Output the [x, y] coordinate of the center of the cell containing the given text.  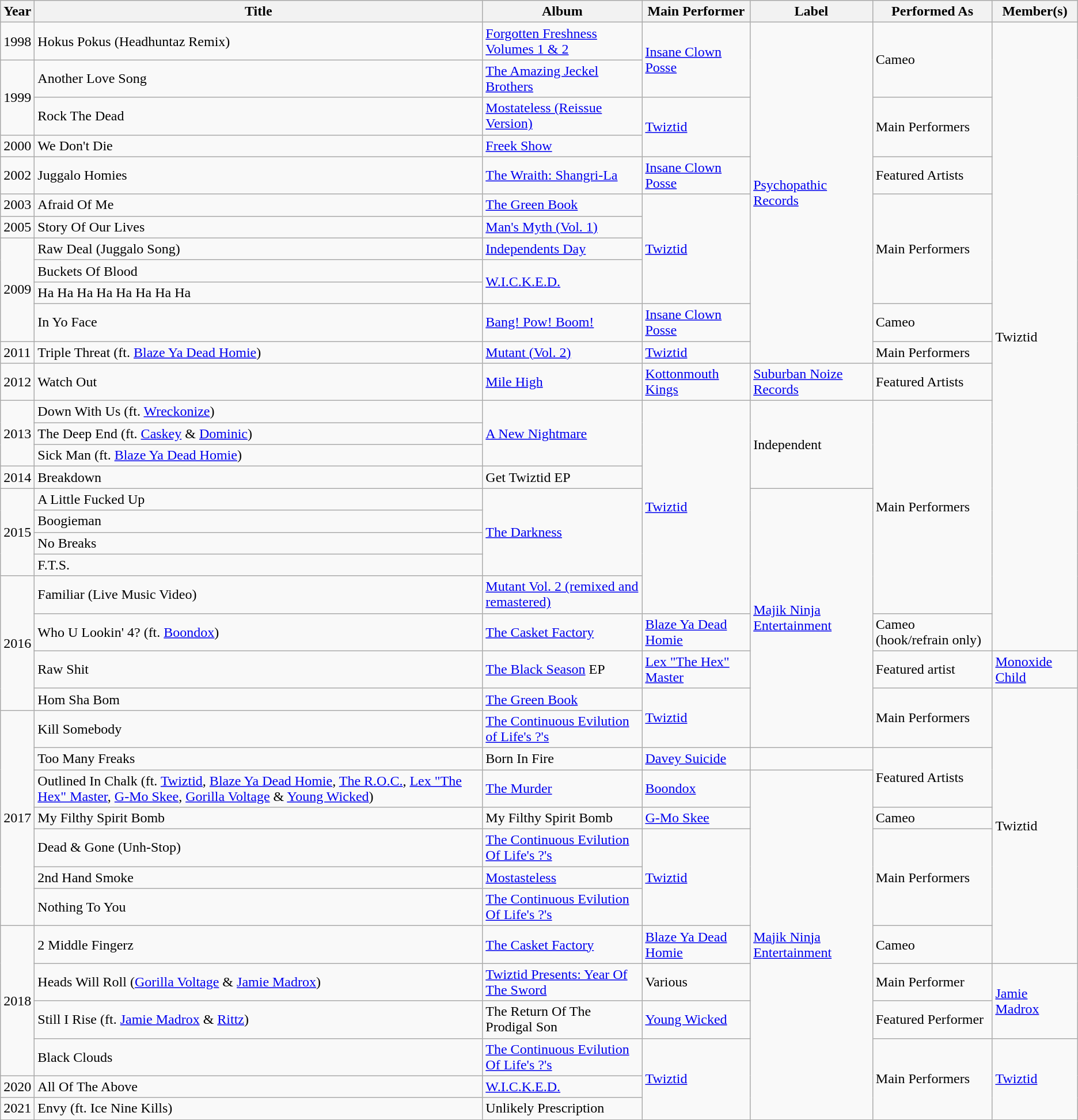
F.T.S. [259, 565]
Freek Show [562, 146]
Boogieman [259, 521]
We Don't Die [259, 146]
Mutant (Vol. 2) [562, 352]
Raw Deal (Juggalo Song) [259, 249]
Davey Suicide [696, 758]
Performed As [932, 12]
2020 [17, 1087]
Title [259, 12]
Rock The Dead [259, 116]
Mostasteless [562, 878]
G-Mo Skee [696, 818]
The Deep End (ft. Caskey & Dominic) [259, 434]
Unlikely Prescription [562, 1108]
The Murder [562, 788]
2005 [17, 227]
Black Clouds [259, 1057]
Member(s) [1035, 12]
Mostateless (Reissue Version) [562, 116]
Too Many Freaks [259, 758]
Various [696, 982]
Monoxide Child [1035, 669]
Label [812, 12]
Triple Threat (ft. Blaze Ya Dead Homie) [259, 352]
Ha Ha Ha Ha Ha Ha Ha Ha [259, 293]
Album [562, 12]
2016 [17, 643]
Buckets Of Blood [259, 271]
Featured artist [932, 669]
2000 [17, 146]
The Continuous Evilution of Life's ?'s [562, 729]
1998 [17, 41]
2002 [17, 175]
Independent [812, 445]
Suburban Noize Records [812, 382]
Featured Performer [932, 1019]
Nothing To You [259, 908]
All Of The Above [259, 1087]
A Little Fucked Up [259, 499]
2 Middle Fingerz [259, 944]
Still I Rise (ft. Jamie Madrox & Rittz) [259, 1019]
Year [17, 12]
2003 [17, 205]
Outlined In Chalk (ft. Twiztid, Blaze Ya Dead Homie, The R.O.C., Lex "The Hex" Master, G-Mo Skee, Gorilla Voltage & Young Wicked) [259, 788]
Psychopathic Records [812, 193]
Story Of Our Lives [259, 227]
Another Love Song [259, 78]
In Yo Face [259, 322]
Sick Man (ft. Blaze Ya Dead Homie) [259, 455]
Born In Fire [562, 758]
Cameo (hook/refrain only) [932, 632]
Hom Sha Bom [259, 699]
2011 [17, 352]
2nd Hand Smoke [259, 878]
Who U Lookin' 4? (ft. Boondox) [259, 632]
2018 [17, 1001]
No Breaks [259, 543]
Lex "The Hex" Master [696, 669]
The Darkness [562, 532]
2014 [17, 477]
A New Nightmare [562, 434]
Bang! Pow! Boom! [562, 322]
Heads Will Roll (Gorilla Voltage & Jamie Madrox) [259, 982]
The Return Of The Prodigal Son [562, 1019]
Dead & Gone (Unh-Stop) [259, 848]
Forgotten Freshness Volumes 1 & 2 [562, 41]
Jamie Madrox [1035, 1001]
Young Wicked [696, 1019]
Juggalo Homies [259, 175]
2015 [17, 532]
2009 [17, 289]
Mutant Vol. 2 (remixed and remastered) [562, 594]
Mile High [562, 382]
Kottonmouth Kings [696, 382]
Envy (ft. Ice Nine Kills) [259, 1108]
Afraid Of Me [259, 205]
2021 [17, 1108]
The Amazing Jeckel Brothers [562, 78]
2017 [17, 818]
Twiztid Presents: Year Of The Sword [562, 982]
The Wraith: Shangri-La [562, 175]
1999 [17, 97]
Man's Myth (Vol. 1) [562, 227]
The Black Season EP [562, 669]
2012 [17, 382]
Watch Out [259, 382]
Get Twiztid EP [562, 477]
Raw Shit [259, 669]
2013 [17, 434]
Breakdown [259, 477]
Hokus Pokus (Headhuntaz Remix) [259, 41]
Boondox [696, 788]
Kill Somebody [259, 729]
Down With Us (ft. Wreckonize) [259, 412]
Independents Day [562, 249]
Familiar (Live Music Video) [259, 594]
